Determine the (x, y) coordinate at the center of the cell enclosing the given text.  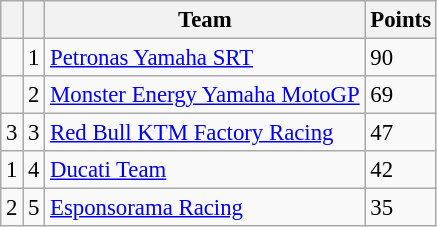
4 (34, 170)
Team (205, 20)
35 (400, 208)
Ducati Team (205, 170)
Points (400, 20)
42 (400, 170)
Petronas Yamaha SRT (205, 58)
90 (400, 58)
Red Bull KTM Factory Racing (205, 133)
Monster Energy Yamaha MotoGP (205, 95)
5 (34, 208)
Esponsorama Racing (205, 208)
47 (400, 133)
69 (400, 95)
